Capture the cell that displays the provided text and extract its (X, Y) central coordinate. 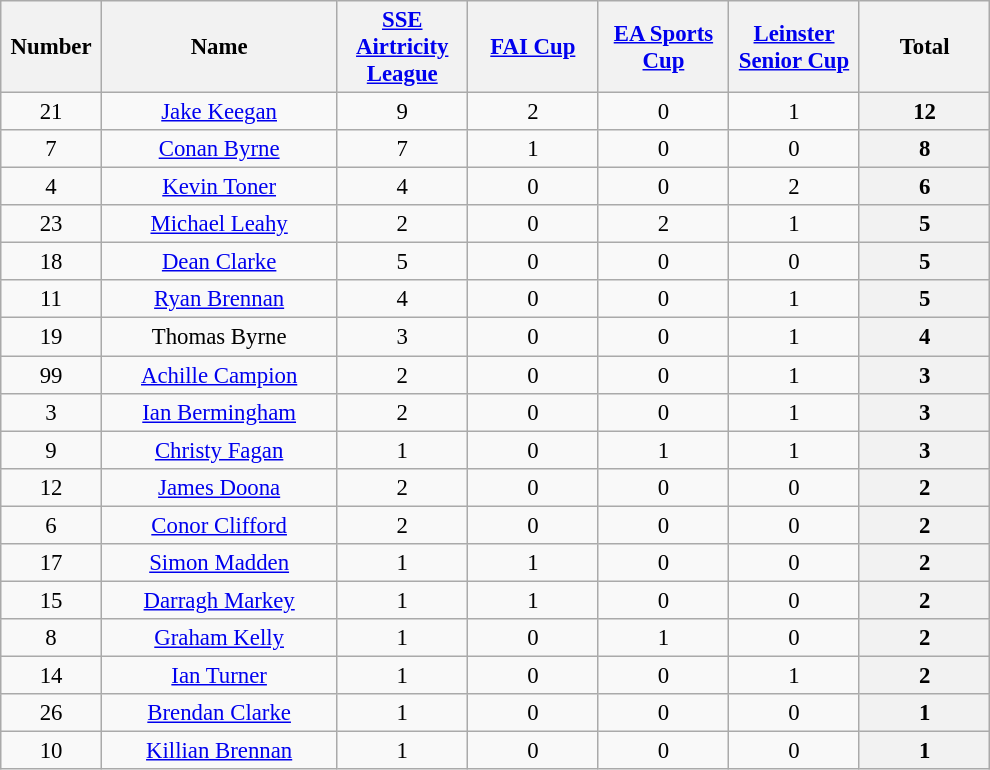
Darragh Markey (219, 600)
Ian Turner (219, 675)
Ryan Brennan (219, 299)
Number (52, 47)
Christy Fagan (219, 450)
James Doona (219, 487)
SSE Airtricity League (402, 47)
Simon Madden (219, 563)
14 (52, 675)
15 (52, 600)
FAI Cup (534, 47)
Achille Campion (219, 375)
18 (52, 262)
Brendan Clarke (219, 713)
19 (52, 337)
Conor Clifford (219, 525)
Kevin Toner (219, 187)
26 (52, 713)
Jake Keegan (219, 112)
10 (52, 751)
23 (52, 224)
EA Sports Cup (664, 47)
Killian Brennan (219, 751)
17 (52, 563)
21 (52, 112)
Michael Leahy (219, 224)
99 (52, 375)
Dean Clarke (219, 262)
Total (924, 47)
Name (219, 47)
Conan Byrne (219, 149)
Graham Kelly (219, 638)
Ian Bermingham (219, 412)
Thomas Byrne (219, 337)
11 (52, 299)
Leinster Senior Cup (794, 47)
